Locate the cell with the specified text and output its [X, Y] center coordinate. 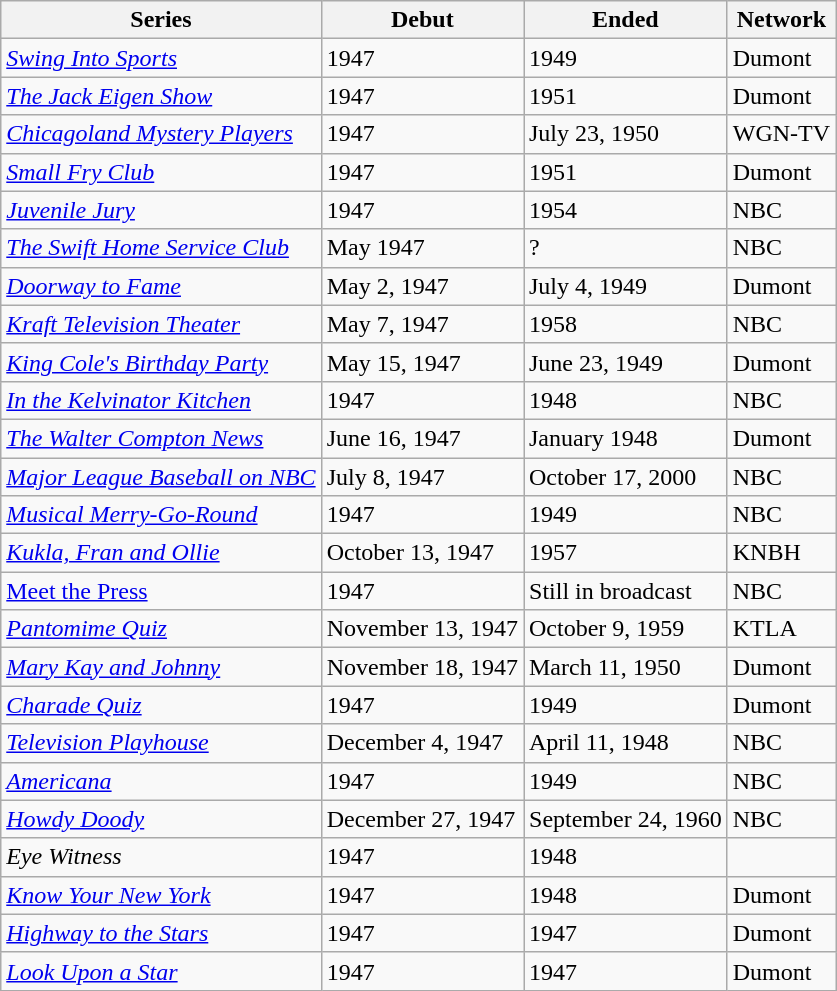
December 27, 1947 [422, 819]
December 4, 1947 [422, 743]
Small Fry Club [161, 172]
March 11, 1950 [626, 667]
June 16, 1947 [422, 438]
In the Kelvinator Kitchen [161, 400]
October 13, 1947 [422, 553]
Debut [422, 20]
May 7, 1947 [422, 324]
May 2, 1947 [422, 286]
Know Your New York [161, 895]
October 17, 2000 [626, 477]
November 18, 1947 [422, 667]
King Cole's Birthday Party [161, 362]
Highway to the Stars [161, 933]
Still in broadcast [626, 591]
The Swift Home Service Club [161, 248]
November 13, 1947 [422, 629]
Series [161, 20]
Chicagoland Mystery Players [161, 134]
July 4, 1949 [626, 286]
1954 [626, 210]
KTLA [781, 629]
1957 [626, 553]
Musical Merry-Go-Round [161, 515]
Kraft Television Theater [161, 324]
June 23, 1949 [626, 362]
Kukla, Fran and Ollie [161, 553]
Howdy Doody [161, 819]
May 15, 1947 [422, 362]
Mary Kay and Johnny [161, 667]
April 11, 1948 [626, 743]
July 23, 1950 [626, 134]
? [626, 248]
October 9, 1959 [626, 629]
Television Playhouse [161, 743]
Meet the Press [161, 591]
Ended [626, 20]
September 24, 1960 [626, 819]
The Jack Eigen Show [161, 96]
The Walter Compton News [161, 438]
KNBH [781, 553]
Major League Baseball on NBC [161, 477]
May 1947 [422, 248]
Americana [161, 781]
January 1948 [626, 438]
Pantomime Quiz [161, 629]
WGN-TV [781, 134]
Swing Into Sports [161, 58]
Eye Witness [161, 857]
Juvenile Jury [161, 210]
Network [781, 20]
1958 [626, 324]
Look Upon a Star [161, 971]
July 8, 1947 [422, 477]
Doorway to Fame [161, 286]
Charade Quiz [161, 705]
